Capture the cell that displays the provided text and extract its [X, Y] central coordinate. 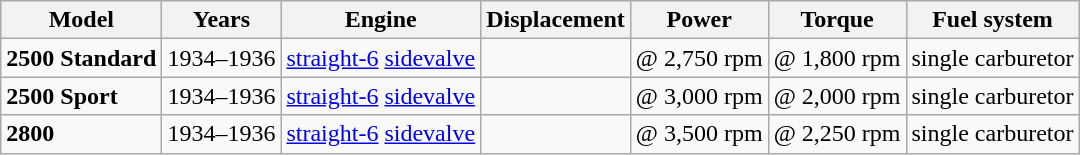
2800 [82, 134]
@ 2,250 rpm [837, 134]
Fuel system [992, 20]
Engine [381, 20]
@ 1,800 rpm [837, 58]
Displacement [556, 20]
2500 Standard [82, 58]
@ 2,000 rpm [837, 96]
Power [699, 20]
Torque [837, 20]
@ 3,000 rpm [699, 96]
2500 Sport [82, 96]
Years [222, 20]
Model [82, 20]
@ 2,750 rpm [699, 58]
@ 3,500 rpm [699, 134]
